Provide the (x, y) coordinate of the cell's center where the given text is located.  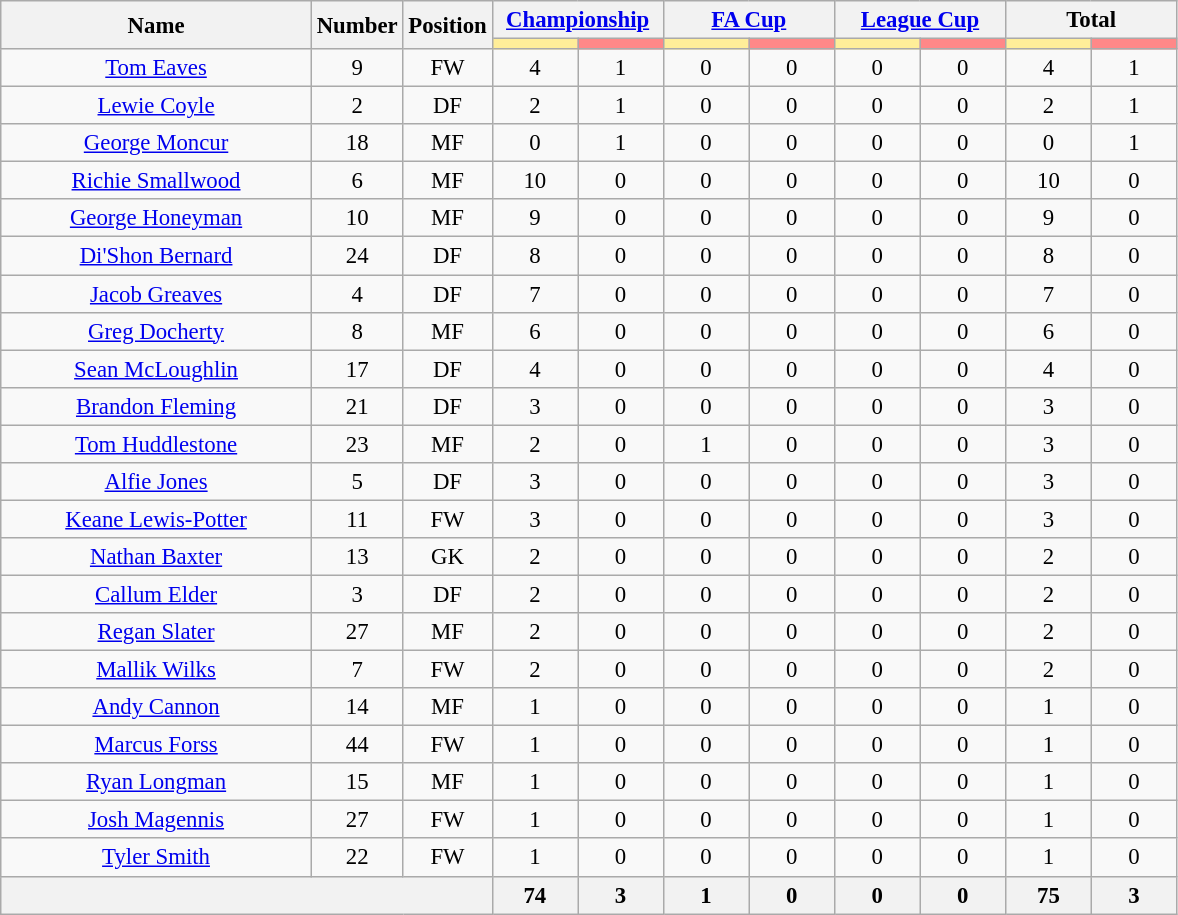
44 (357, 745)
21 (357, 406)
Sean McLoughlin (156, 369)
23 (357, 444)
Keane Lewis-Potter (156, 519)
Tom Huddlestone (156, 444)
GK (448, 557)
Josh Magennis (156, 820)
75 (1049, 895)
League Cup (920, 20)
Ryan Longman (156, 782)
11 (357, 519)
22 (357, 858)
Brandon Fleming (156, 406)
Greg Docherty (156, 331)
17 (357, 369)
George Honeyman (156, 219)
Total (1092, 20)
24 (357, 256)
Di'Shon Bernard (156, 256)
15 (357, 782)
Tom Eaves (156, 68)
Championship (578, 20)
74 (535, 895)
5 (357, 482)
Tyler Smith (156, 858)
Number (357, 25)
Richie Smallwood (156, 181)
Callum Elder (156, 594)
Andy Cannon (156, 707)
George Moncur (156, 143)
14 (357, 707)
18 (357, 143)
FA Cup (748, 20)
Jacob Greaves (156, 294)
Regan Slater (156, 632)
13 (357, 557)
Position (448, 25)
Marcus Forss (156, 745)
Mallik Wilks (156, 670)
Alfie Jones (156, 482)
Nathan Baxter (156, 557)
Name (156, 25)
Lewie Coyle (156, 106)
